Locate the cell with the specified text and output its [X, Y] center coordinate. 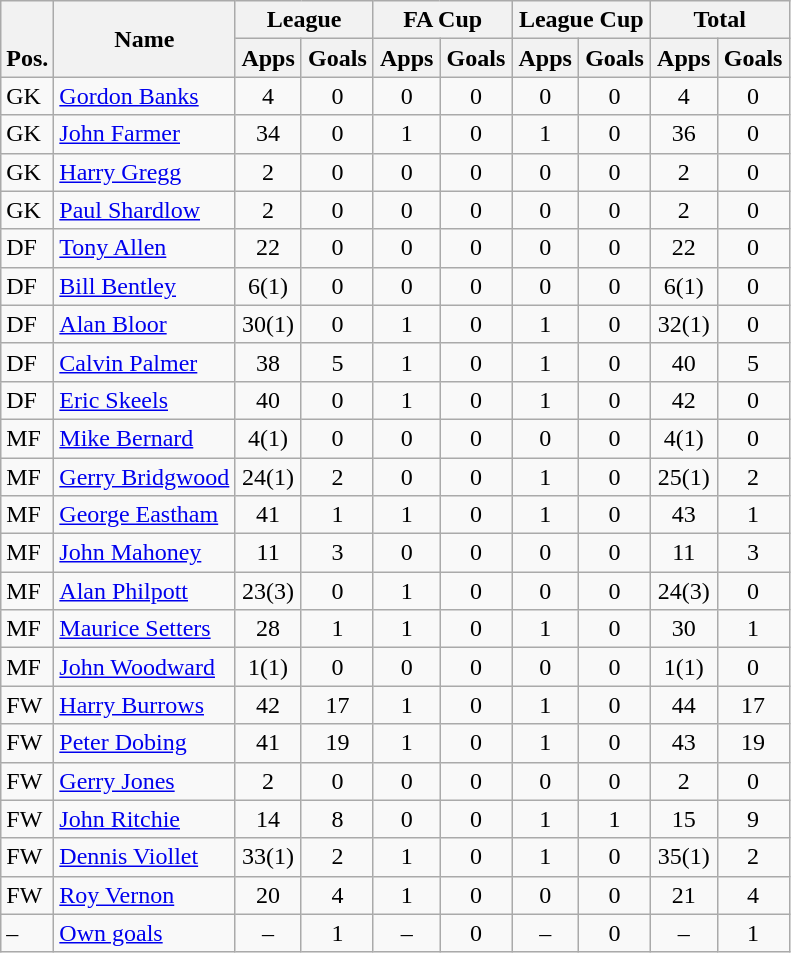
32(1) [684, 324]
Gerry Bridgwood [144, 477]
21 [684, 895]
John Mahoney [144, 553]
Alan Philpott [144, 591]
Own goals [144, 933]
Dennis Viollet [144, 857]
24(3) [684, 591]
9 [753, 819]
20 [268, 895]
Eric Skeels [144, 400]
25(1) [684, 477]
Paul Shardlow [144, 210]
14 [268, 819]
George Eastham [144, 515]
John Ritchie [144, 819]
John Woodward [144, 667]
30(1) [268, 324]
Peter Dobing [144, 743]
League Cup [582, 20]
FA Cup [442, 20]
Maurice Setters [144, 629]
34 [268, 134]
Pos. [28, 39]
Calvin Palmer [144, 362]
35(1) [684, 857]
Harry Gregg [144, 172]
36 [684, 134]
Total [720, 20]
33(1) [268, 857]
8 [337, 819]
Roy Vernon [144, 895]
Alan Bloor [144, 324]
Name [144, 39]
Harry Burrows [144, 705]
28 [268, 629]
Tony Allen [144, 248]
15 [684, 819]
Bill Bentley [144, 286]
Mike Bernard [144, 438]
Gordon Banks [144, 96]
44 [684, 705]
30 [684, 629]
23(3) [268, 591]
John Farmer [144, 134]
Gerry Jones [144, 781]
24(1) [268, 477]
League [304, 20]
38 [268, 362]
